Pinpoint the cell where the given text exists, returning its [X, Y] midpoint coordinate. 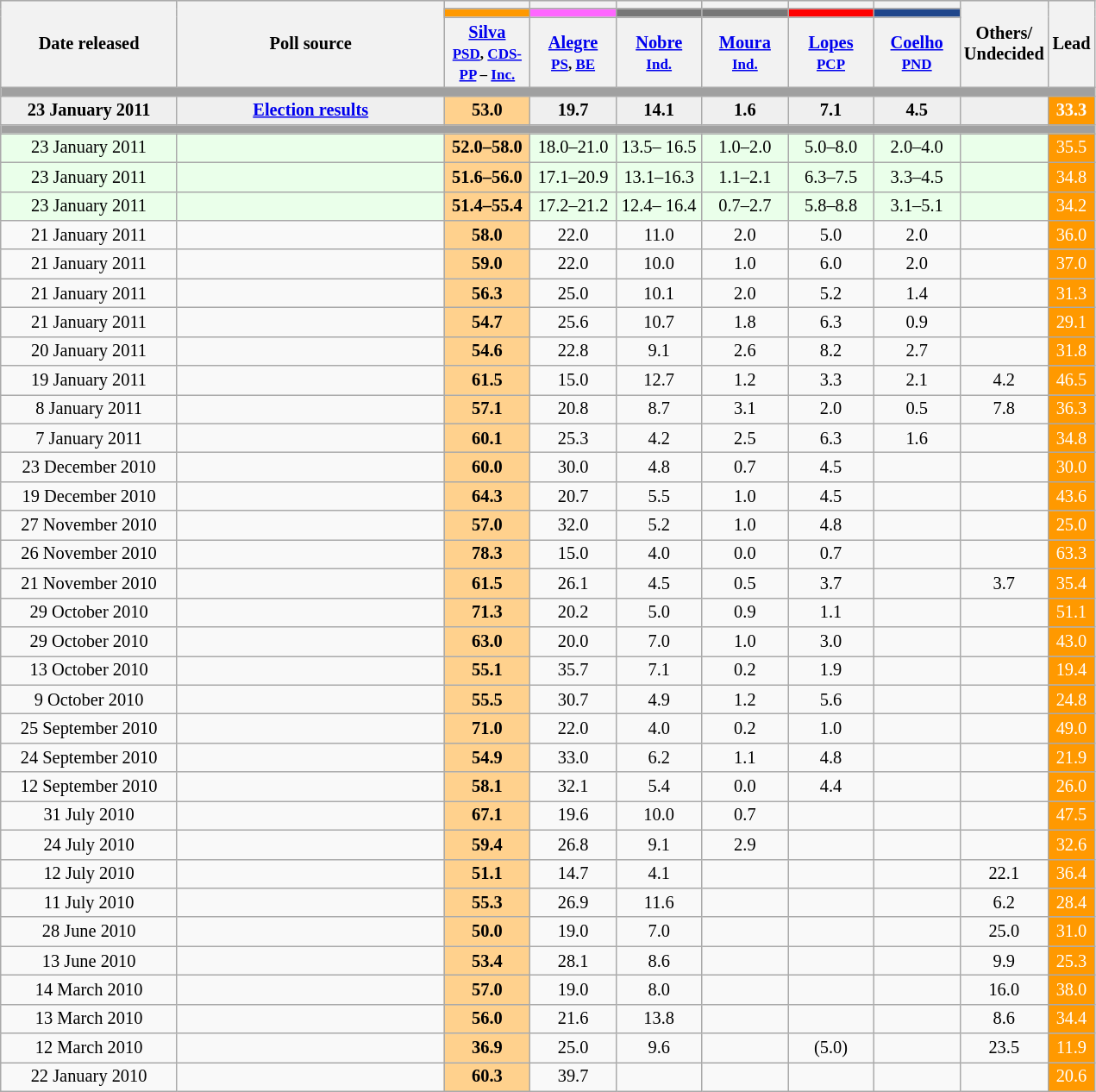
3.3 [831, 380]
2.0–4.0 [917, 147]
Date released [90, 43]
Lead [1072, 43]
60.0 [487, 467]
11.6 [659, 902]
21.6 [573, 1019]
13.8 [659, 1019]
LopesPCP [831, 53]
14 March 2010 [90, 989]
SilvaPSD, CDS-PP – Inc. [487, 53]
12 September 2010 [90, 787]
5.5 [659, 496]
4.9 [659, 700]
24.8 [1072, 700]
12.7 [659, 380]
36.9 [487, 1048]
22 January 2010 [90, 1076]
5.4 [659, 787]
32.6 [1072, 844]
13.1–16.3 [659, 177]
46.5 [1072, 380]
21 November 2010 [90, 583]
2.6 [745, 351]
56.0 [487, 1019]
11.9 [1072, 1048]
22.8 [573, 351]
13 March 2010 [90, 1019]
1.0–2.0 [745, 147]
6.0 [831, 264]
57.1 [487, 409]
37.0 [1072, 264]
4.1 [659, 874]
Election results [310, 110]
1.4 [917, 293]
36.0 [1072, 235]
59.0 [487, 264]
43.0 [1072, 641]
19.6 [573, 815]
36.3 [1072, 409]
17.2–21.2 [573, 206]
31.3 [1072, 293]
20.7 [573, 496]
71.3 [487, 612]
5.6 [831, 700]
2.9 [745, 844]
59.4 [487, 844]
8.0 [659, 989]
34.2 [1072, 206]
13 June 2010 [90, 961]
26.0 [1072, 787]
29.1 [1072, 322]
16.0 [1004, 989]
NobreInd. [659, 53]
22.1 [1004, 874]
12.4– 16.4 [659, 206]
9.9 [1004, 961]
19 December 2010 [90, 496]
13.5– 16.5 [659, 147]
54.7 [487, 322]
30.7 [573, 700]
11 July 2010 [90, 902]
26.8 [573, 844]
4.4 [831, 787]
27 November 2010 [90, 525]
AlegrePS, BE [573, 53]
54.9 [487, 757]
55.3 [487, 902]
38.0 [1072, 989]
8 January 2011 [90, 409]
3.1–5.1 [917, 206]
(5.0) [831, 1048]
78.3 [487, 554]
32.0 [573, 525]
CoelhoPND [917, 53]
25 September 2010 [90, 728]
19 January 2011 [90, 380]
14.1 [659, 110]
MouraInd. [745, 53]
26.9 [573, 902]
26.1 [573, 583]
32.1 [573, 787]
3.0 [831, 641]
20.2 [573, 612]
28.1 [573, 961]
24 July 2010 [90, 844]
Poll source [310, 43]
9.6 [659, 1048]
6.3–7.5 [831, 177]
54.6 [487, 351]
10.1 [659, 293]
56.3 [487, 293]
0.7–2.7 [745, 206]
20.8 [573, 409]
13 October 2010 [90, 670]
52.0–58.0 [487, 147]
2.1 [917, 380]
34.4 [1072, 1019]
5.8–8.8 [831, 206]
35.7 [573, 670]
1.8 [745, 322]
12 July 2010 [90, 874]
55.1 [487, 670]
5.0–8.0 [831, 147]
51.6–56.0 [487, 177]
47.5 [1072, 815]
12 March 2010 [90, 1048]
2.7 [917, 351]
63.0 [487, 641]
3.3–4.5 [917, 177]
63.3 [1072, 554]
24 September 2010 [90, 757]
28 June 2010 [90, 932]
58.1 [487, 787]
8.7 [659, 409]
51.4–55.4 [487, 206]
58.0 [487, 235]
60.3 [487, 1076]
9 October 2010 [90, 700]
7.8 [1004, 409]
33.3 [1072, 110]
36.4 [1072, 874]
71.0 [487, 728]
35.4 [1072, 583]
Others/Undecided [1004, 43]
31.8 [1072, 351]
67.1 [487, 815]
39.7 [573, 1076]
2.5 [745, 438]
14.7 [573, 874]
11.0 [659, 235]
20.0 [573, 641]
26 November 2010 [90, 554]
8.2 [831, 351]
21.9 [1072, 757]
50.0 [487, 932]
19.7 [573, 110]
18.0–21.0 [573, 147]
53.0 [487, 110]
20 January 2011 [90, 351]
33.0 [573, 757]
17.1–20.9 [573, 177]
31 July 2010 [90, 815]
1.9 [831, 670]
1.1–2.1 [745, 177]
23 December 2010 [90, 467]
19.4 [1072, 670]
7 January 2011 [90, 438]
49.0 [1072, 728]
53.4 [487, 961]
55.5 [487, 700]
28.4 [1072, 902]
23.5 [1004, 1048]
64.3 [487, 496]
43.6 [1072, 496]
60.1 [487, 438]
35.5 [1072, 147]
10.7 [659, 322]
3.1 [745, 409]
20.6 [1072, 1076]
25.6 [573, 322]
31.0 [1072, 932]
